From the cell containing the given text, extract its center point as [X, Y] coordinate. 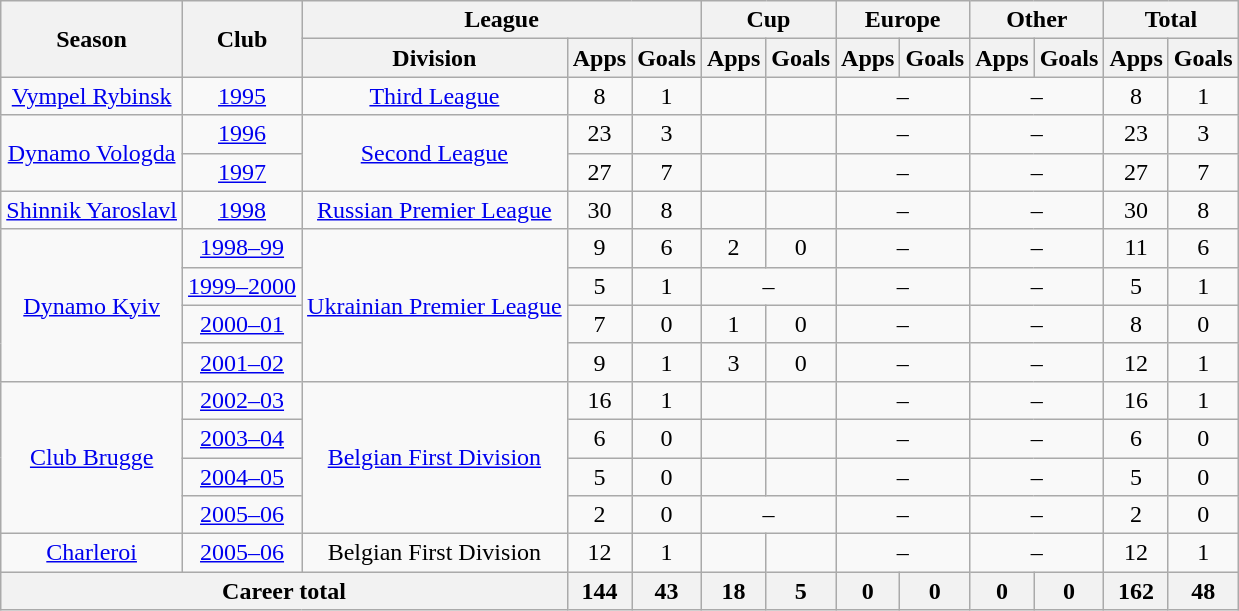
Russian Premier League [435, 210]
Second League [435, 153]
48 [1203, 591]
2001–02 [242, 362]
Division [435, 58]
2002–03 [242, 400]
Third League [435, 96]
Club [242, 39]
Club Brugge [92, 457]
Career total [284, 591]
1995 [242, 96]
Charleroi [92, 553]
1996 [242, 134]
Shinnik Yaroslavl [92, 210]
1997 [242, 172]
Other [1037, 20]
1998–99 [242, 248]
2003–04 [242, 438]
1998 [242, 210]
Season [92, 39]
Europe [903, 20]
Cup [768, 20]
1999–2000 [242, 286]
144 [599, 591]
2000–01 [242, 324]
43 [667, 591]
League [502, 20]
Ukrainian Premier League [435, 305]
2004–05 [242, 477]
Dynamo Vologda [92, 153]
Vympel Rybinsk [92, 96]
162 [1136, 591]
Dynamo Kyiv [92, 305]
Total [1171, 20]
18 [733, 591]
11 [1136, 248]
